Search for the cell housing the specified text and yield its (x, y) center coordinate. 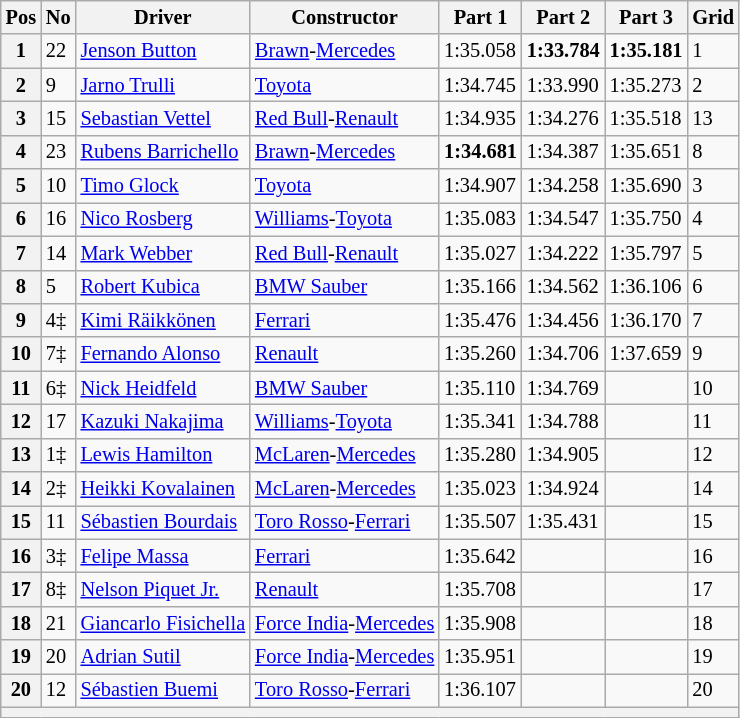
1:34.258 (564, 186)
Jarno Trulli (163, 85)
8‡ (58, 589)
Giancarlo Fisichella (163, 623)
No (58, 17)
1:34.905 (564, 455)
1:35.166 (480, 287)
1:34.788 (564, 421)
Driver (163, 17)
3‡ (58, 556)
Part 3 (646, 17)
22 (58, 51)
Kimi Räikkönen (163, 320)
1:35.110 (480, 388)
Mark Webber (163, 253)
Kazuki Nakajima (163, 421)
Jenson Button (163, 51)
1:35.642 (480, 556)
1:35.507 (480, 522)
Adrian Sutil (163, 657)
1:35.273 (646, 85)
1:35.341 (480, 421)
1:35.181 (646, 51)
1:35.027 (480, 253)
Fernando Alonso (163, 354)
Lewis Hamilton (163, 455)
1:34.387 (564, 152)
Sébastien Bourdais (163, 522)
Rubens Barrichello (163, 152)
4‡ (58, 320)
1:35.083 (480, 219)
Part 1 (480, 17)
1:35.058 (480, 51)
21 (58, 623)
1:34.276 (564, 118)
Sébastien Buemi (163, 690)
1:34.935 (480, 118)
1:35.908 (480, 623)
7‡ (58, 354)
Timo Glock (163, 186)
1:35.518 (646, 118)
1‡ (58, 455)
1:35.651 (646, 152)
Nico Rosberg (163, 219)
1:34.769 (564, 388)
1:34.907 (480, 186)
1:36.170 (646, 320)
Nick Heidfeld (163, 388)
1:33.784 (564, 51)
Constructor (344, 17)
1:35.750 (646, 219)
Grid (713, 17)
1:34.547 (564, 219)
23 (58, 152)
Nelson Piquet Jr. (163, 589)
Robert Kubica (163, 287)
6‡ (58, 388)
1:37.659 (646, 354)
1:35.023 (480, 489)
Sebastian Vettel (163, 118)
1:35.476 (480, 320)
1:35.280 (480, 455)
1:34.562 (564, 287)
1:35.690 (646, 186)
2‡ (58, 489)
Pos (21, 17)
Part 2 (564, 17)
1:35.260 (480, 354)
1:36.106 (646, 287)
1:34.706 (564, 354)
1:34.924 (564, 489)
Heikki Kovalainen (163, 489)
1:34.222 (564, 253)
1:35.951 (480, 657)
1:34.745 (480, 85)
1:34.456 (564, 320)
1:35.797 (646, 253)
1:35.708 (480, 589)
Felipe Massa (163, 556)
1:33.990 (564, 85)
1:34.681 (480, 152)
1:36.107 (480, 690)
1:35.431 (564, 522)
